Pinpoint the cell where the given text exists, returning its [X, Y] midpoint coordinate. 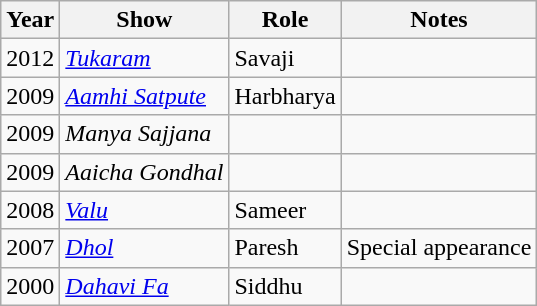
2007 [30, 248]
Special appearance [439, 248]
Manya Sajjana [144, 134]
Sameer [285, 210]
Aamhi Satpute [144, 96]
2008 [30, 210]
Harbharya [285, 96]
Dahavi Fa [144, 286]
Siddhu [285, 286]
2012 [30, 58]
Savaji [285, 58]
Notes [439, 20]
Dhol [144, 248]
Tukaram [144, 58]
Show [144, 20]
2000 [30, 286]
Role [285, 20]
Paresh [285, 248]
Aaicha Gondhal [144, 172]
Year [30, 20]
Valu [144, 210]
